Capture the cell that displays the provided text and extract its [x, y] central coordinate. 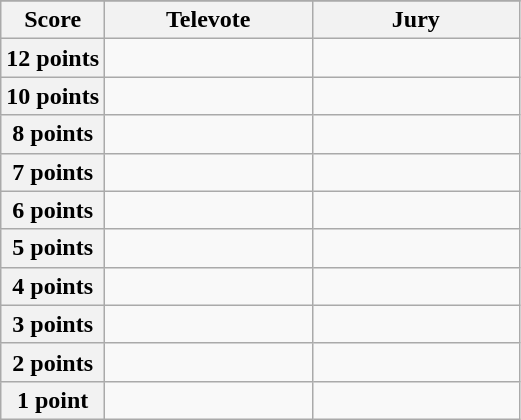
12 points [53, 58]
1 point [53, 400]
7 points [53, 172]
2 points [53, 362]
6 points [53, 210]
4 points [53, 286]
Jury [416, 20]
Televote [209, 20]
3 points [53, 324]
8 points [53, 134]
10 points [53, 96]
5 points [53, 248]
Score [53, 20]
